Determine the [X, Y] coordinate at the center of the cell enclosing the given text.  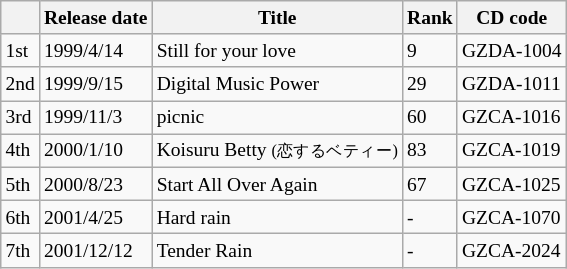
Start All Over Again [277, 184]
Rank [430, 18]
picnic [277, 118]
1999/4/14 [96, 50]
Digital Music Power [277, 84]
2001/4/25 [96, 216]
7th [20, 250]
GZDA-1011 [512, 84]
5th [20, 184]
GZCA-1016 [512, 118]
Release date [96, 18]
Still for your love [277, 50]
2001/12/12 [96, 250]
GZCA-1070 [512, 216]
1999/11/3 [96, 118]
Title [277, 18]
6th [20, 216]
2000/1/10 [96, 150]
GZCA-1019 [512, 150]
67 [430, 184]
3rd [20, 118]
GZCA-2024 [512, 250]
Hard rain [277, 216]
1999/9/15 [96, 84]
4th [20, 150]
29 [430, 84]
Tender Rain [277, 250]
GZDA-1004 [512, 50]
60 [430, 118]
Koisuru Betty (恋するベティー) [277, 150]
2000/8/23 [96, 184]
1st [20, 50]
9 [430, 50]
83 [430, 150]
2nd [20, 84]
GZCA-1025 [512, 184]
CD code [512, 18]
